Capture the cell that displays the provided text and extract its (x, y) central coordinate. 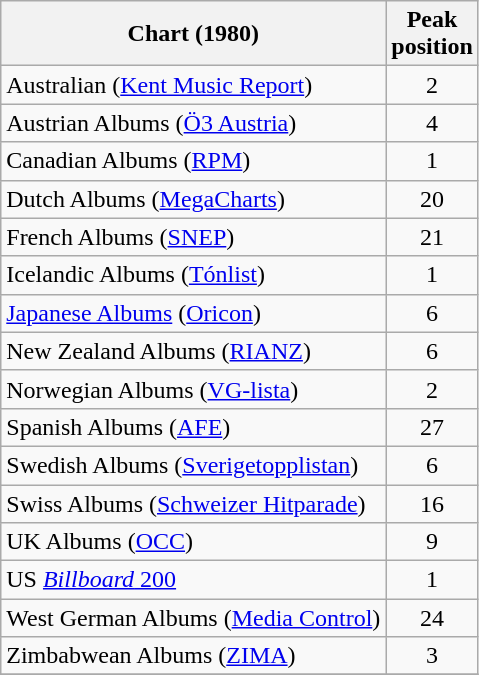
Norwegian Albums (VG-lista) (194, 389)
Zimbabwean Albums (ZIMA) (194, 656)
9 (432, 542)
Chart (1980) (194, 34)
Swedish Albums (Sverigetopplistan) (194, 465)
UK Albums (OCC) (194, 542)
US Billboard 200 (194, 580)
4 (432, 123)
20 (432, 199)
3 (432, 656)
27 (432, 427)
Canadian Albums (RPM) (194, 161)
21 (432, 237)
Austrian Albums (Ö3 Austria) (194, 123)
Japanese Albums (Oricon) (194, 313)
Australian (Kent Music Report) (194, 85)
Swiss Albums (Schweizer Hitparade) (194, 503)
16 (432, 503)
Icelandic Albums (Tónlist) (194, 275)
Peakposition (432, 34)
West German Albums (Media Control) (194, 618)
Spanish Albums (AFE) (194, 427)
Dutch Albums (MegaCharts) (194, 199)
New Zealand Albums (RIANZ) (194, 351)
French Albums (SNEP) (194, 237)
24 (432, 618)
